Capture the cell that displays the provided text and extract its [x, y] central coordinate. 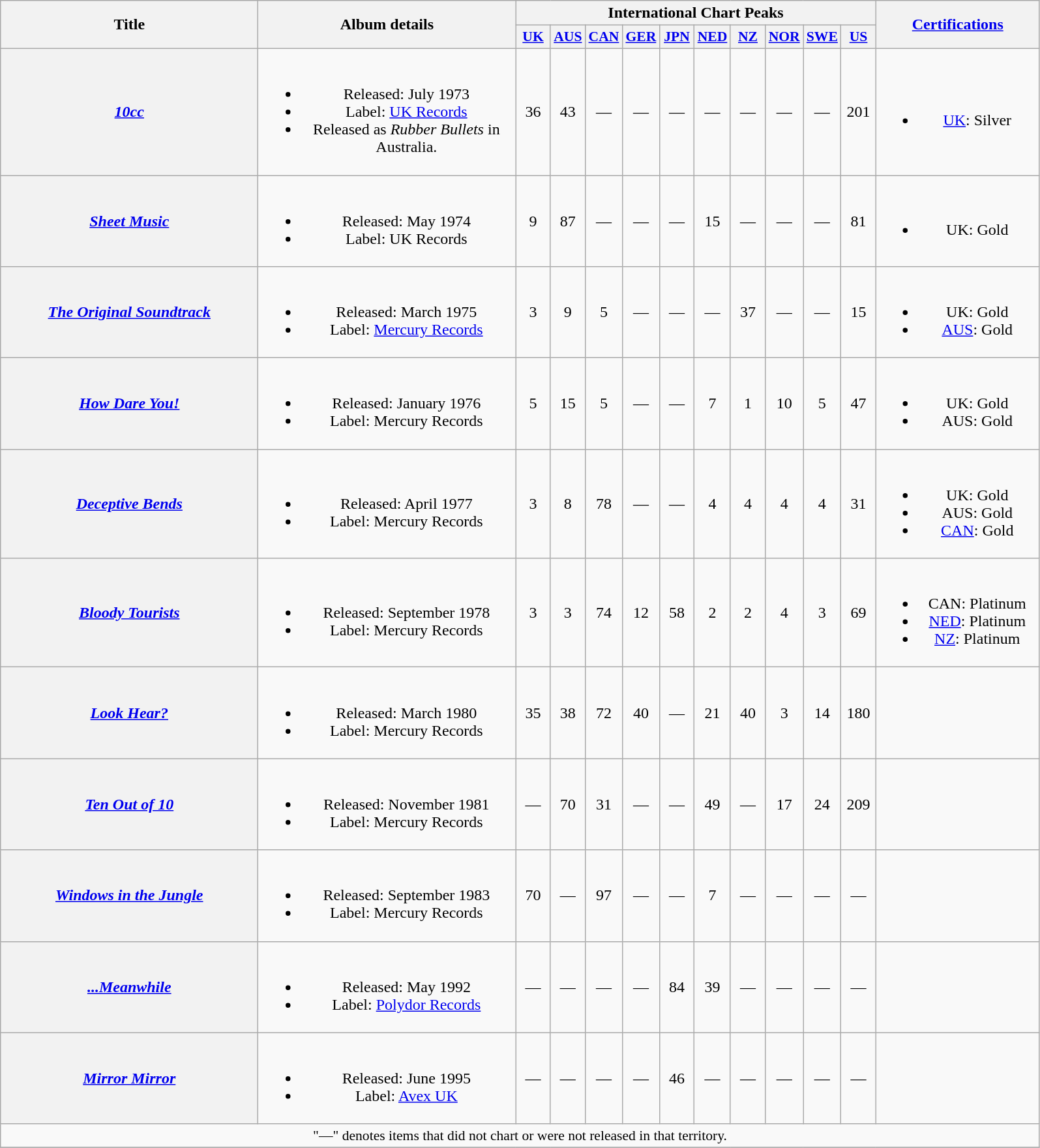
10 [784, 404]
74 [604, 613]
Released: March 1975Label: Mercury Records [387, 312]
UK: Silver [957, 112]
37 [747, 312]
NOR [784, 37]
Ten Out of 10 [129, 804]
36 [533, 112]
US [858, 37]
Certifications [957, 25]
Released: September 1983Label: Mercury Records [387, 896]
209 [858, 804]
38 [567, 713]
39 [713, 987]
CAN: PlatinumNED: PlatinumNZ: Platinum [957, 613]
Released: September 1978Label: Mercury Records [387, 613]
8 [567, 504]
GER [640, 37]
87 [567, 220]
International Chart Peaks [696, 13]
SWE [822, 37]
97 [604, 896]
21 [713, 713]
NED [713, 37]
84 [677, 987]
24 [822, 804]
Released: November 1981Label: Mercury Records [387, 804]
12 [640, 613]
UK: GoldAUS: GoldCAN: Gold [957, 504]
Released: April 1977Label: Mercury Records [387, 504]
35 [533, 713]
69 [858, 613]
"—" denotes items that did not chart or were not released in that territory. [520, 1136]
Bloody Tourists [129, 613]
Released: May 1992Label: Polydor Records [387, 987]
Released: June 1995Label: Avex UK [387, 1078]
...Meanwhile [129, 987]
Title [129, 25]
58 [677, 613]
UK [533, 37]
NZ [747, 37]
43 [567, 112]
Released: January 1976Label: Mercury Records [387, 404]
Sheet Music [129, 220]
Released: July 1973Label: UK RecordsReleased as Rubber Bullets in Australia. [387, 112]
Released: March 1980Label: Mercury Records [387, 713]
81 [858, 220]
Look Hear? [129, 713]
Deceptive Bends [129, 504]
UK: Gold [957, 220]
How Dare You! [129, 404]
17 [784, 804]
CAN [604, 37]
Album details [387, 25]
46 [677, 1078]
14 [822, 713]
49 [713, 804]
AUS [567, 37]
201 [858, 112]
180 [858, 713]
47 [858, 404]
1 [747, 404]
Windows in the Jungle [129, 896]
10cc [129, 112]
The Original Soundtrack [129, 312]
JPN [677, 37]
72 [604, 713]
78 [604, 504]
Mirror Mirror [129, 1078]
Released: May 1974Label: UK Records [387, 220]
